Provide the (x, y) coordinate of the cell's center where the given text is located.  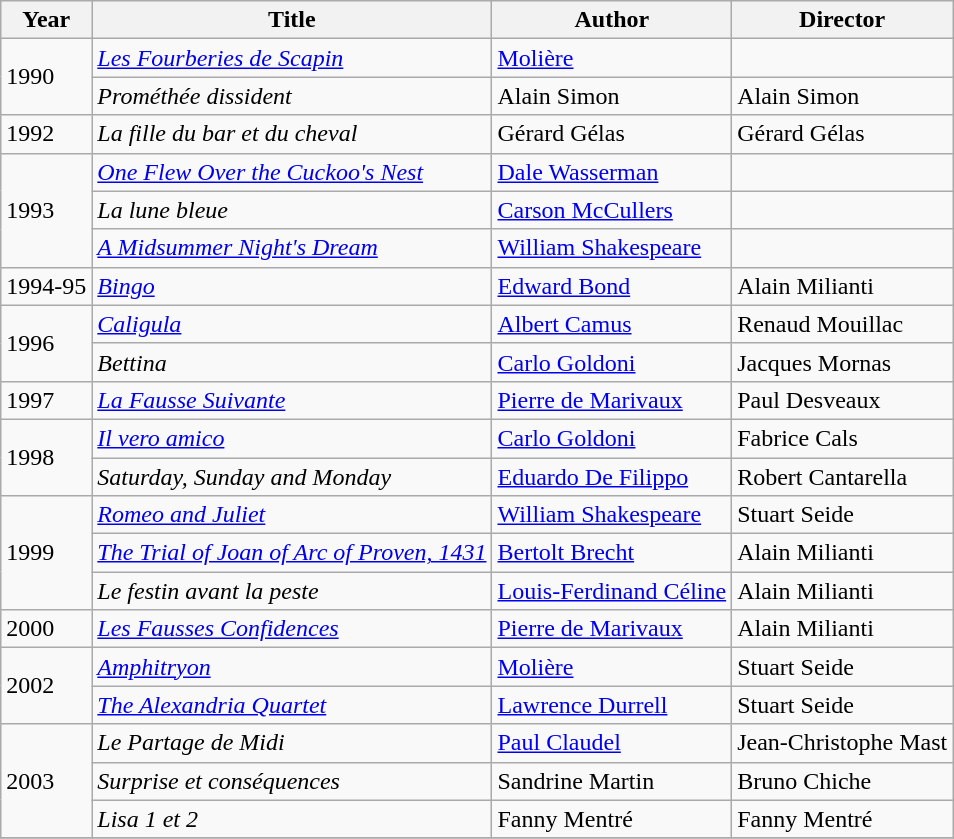
La Fausse Suivante (292, 400)
Dale Wasserman (612, 172)
1992 (46, 134)
2003 (46, 781)
Renaud Mouillac (842, 324)
1996 (46, 343)
Carson McCullers (612, 210)
Jacques Mornas (842, 362)
Les Fourberies de Scapin (292, 58)
Fabrice Cals (842, 438)
Prométhée dissident (292, 96)
Edward Bond (612, 286)
Lisa 1 et 2 (292, 819)
Bingo (292, 286)
Amphitryon (292, 667)
1990 (46, 77)
Jean-Christophe Mast (842, 743)
La fille du bar et du cheval (292, 134)
Romeo and Juliet (292, 515)
The Trial of Joan of Arc of Proven, 1431 (292, 553)
Louis-Ferdinand Céline (612, 591)
Surprise et conséquences (292, 781)
Caligula (292, 324)
1993 (46, 210)
2000 (46, 629)
Paul Claudel (612, 743)
Le festin avant la peste (292, 591)
Albert Camus (612, 324)
Sandrine Martin (612, 781)
1999 (46, 553)
Director (842, 20)
Bettina (292, 362)
One Flew Over the Cuckoo's Nest (292, 172)
Year (46, 20)
Paul Desveaux (842, 400)
Bruno Chiche (842, 781)
La lune bleue (292, 210)
Le Partage de Midi (292, 743)
The Alexandria Quartet (292, 705)
Title (292, 20)
Robert Cantarella (842, 477)
Author (612, 20)
1994-95 (46, 286)
Bertolt Brecht (612, 553)
Il vero amico (292, 438)
2002 (46, 686)
Les Fausses Confidences (292, 629)
A Midsummer Night's Dream (292, 248)
Lawrence Durrell (612, 705)
Saturday, Sunday and Monday (292, 477)
1997 (46, 400)
1998 (46, 457)
Eduardo De Filippo (612, 477)
